Detect which cell encompasses the target text, then output its (X, Y) center coordinate. 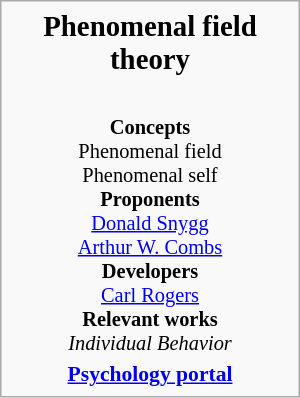
Phenomenal field theory (150, 44)
Psychology portal (150, 374)
Concepts Phenomenal field Phenomenal selfProponents Donald Snygg Arthur W. Combs Developers Carl RogersRelevant works Individual Behavior (150, 224)
